For the text-containing cell, return its midpoint in [x, y] coordinate format. 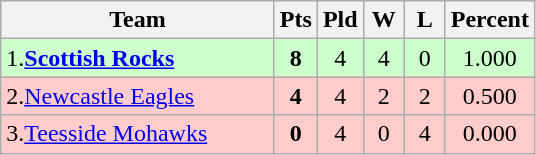
3.Teesside Mohawks [138, 134]
Percent [490, 20]
0.500 [490, 96]
L [424, 20]
W [384, 20]
1.000 [490, 58]
0.000 [490, 134]
1.Scottish Rocks [138, 58]
Pts [296, 20]
8 [296, 58]
2.Newcastle Eagles [138, 96]
Team [138, 20]
Pld [340, 20]
